Locate the cell with the specified text and output its [X, Y] center coordinate. 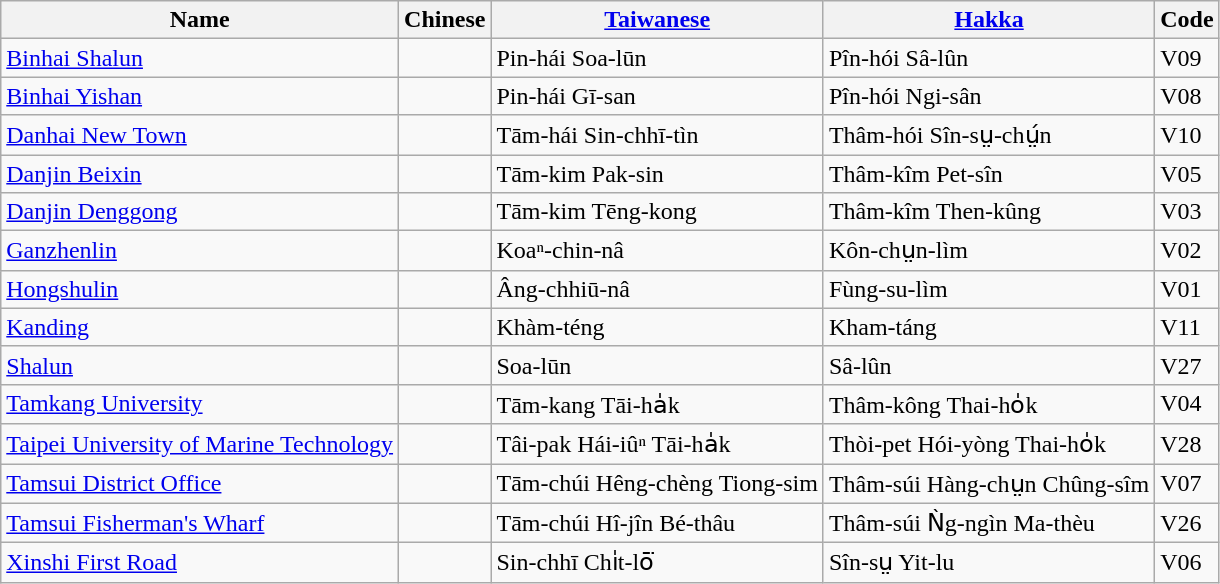
V03 [1187, 212]
V11 [1187, 327]
Hakka [988, 20]
Tâi-pak Hái-iûⁿ Tāi-ha̍k [657, 444]
V08 [1187, 96]
V09 [1187, 58]
Tām-chúi Hêng-chèng Tiong-sim [657, 484]
Tām-kim Pak-sin [657, 173]
Kham-táng [988, 327]
V07 [1187, 484]
Thâm-súi Ǹg-ngìn Ma-thèu [988, 523]
Kôn-chṳn-lìm [988, 251]
V01 [1187, 289]
Fùng-su-lìm [988, 289]
Thâm-kîm Pet-sîn [988, 173]
Kanding [200, 327]
Tamsui Fisherman's Wharf [200, 523]
Khàm-téng [657, 327]
Thâm-kîm Then-kûng [988, 212]
V04 [1187, 404]
Sin-chhī Chi̍t-lō͘ [657, 563]
Tām-kang Tāi-ha̍k [657, 404]
Tām-hái Sin-chhī-tìn [657, 135]
Âng-chhiū-nâ [657, 289]
Thòi-pet Hói-yòng Thai-ho̍k [988, 444]
Ganzhenlin [200, 251]
Tām-chúi Hî-jîn Bé-thâu [657, 523]
V26 [1187, 523]
V05 [1187, 173]
Binhai Shalun [200, 58]
Thâm-súi Hàng-chṳn Chûng-sîm [988, 484]
Tamsui District Office [200, 484]
V10 [1187, 135]
Name [200, 20]
Binhai Yishan [200, 96]
Taiwanese [657, 20]
V02 [1187, 251]
Hongshulin [200, 289]
Thâm-hói Sîn-sṳ-chṳ́n [988, 135]
Danhai New Town [200, 135]
V27 [1187, 365]
Soa-lūn [657, 365]
Pîn-hói Ngi-sân [988, 96]
Tamkang University [200, 404]
Code [1187, 20]
Xinshi First Road [200, 563]
Tām-kim Tēng-kong [657, 212]
Taipei University of Marine Technology [200, 444]
Danjin Denggong [200, 212]
Danjin Beixin [200, 173]
Shalun [200, 365]
V06 [1187, 563]
Sâ-lûn [988, 365]
Thâm-kông Thai-ho̍k [988, 404]
V28 [1187, 444]
Chinese [445, 20]
Koaⁿ-chin-nâ [657, 251]
Pin-hái Soa-lūn [657, 58]
Sîn-sṳ Yit-lu [988, 563]
Pîn-hói Sâ-lûn [988, 58]
Pin-hái Gī-san [657, 96]
